Locate the cell with the specified text and output its (X, Y) center coordinate. 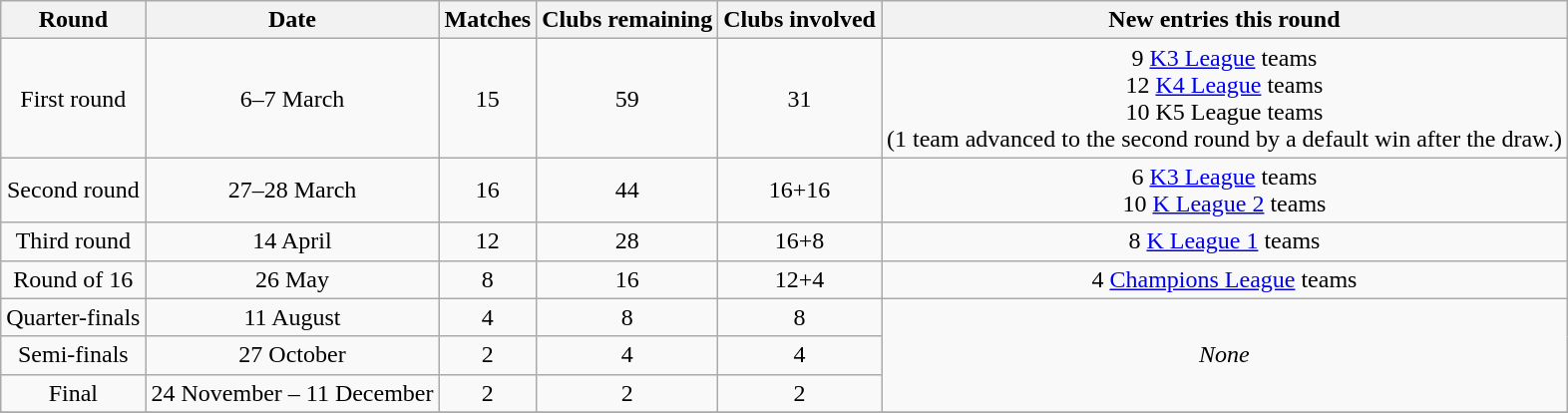
44 (627, 190)
24 November – 11 December (292, 393)
27 October (292, 355)
31 (800, 98)
14 April (292, 241)
26 May (292, 279)
15 (488, 98)
Matches (488, 20)
New entries this round (1225, 20)
8 K League 1 teams (1225, 241)
27–28 March (292, 190)
11 August (292, 317)
6–7 March (292, 98)
6 K3 League teams 10 K League 2 teams (1225, 190)
Final (74, 393)
Clubs remaining (627, 20)
12 (488, 241)
Round of 16 (74, 279)
Round (74, 20)
9 K3 League teams 12 K4 League teams 10 K5 League teams (1 team advanced to the second round by a default win after the draw.) (1225, 98)
Second round (74, 190)
Third round (74, 241)
First round (74, 98)
4 Champions League teams (1225, 279)
16+8 (800, 241)
16+16 (800, 190)
59 (627, 98)
Date (292, 20)
28 (627, 241)
None (1225, 355)
Quarter-finals (74, 317)
Clubs involved (800, 20)
Semi-finals (74, 355)
12+4 (800, 279)
